Capture the cell that displays the provided text and extract its (X, Y) central coordinate. 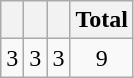
Total (102, 20)
9 (102, 58)
